Provide the [x, y] coordinate of the cell's center where the given text is located.  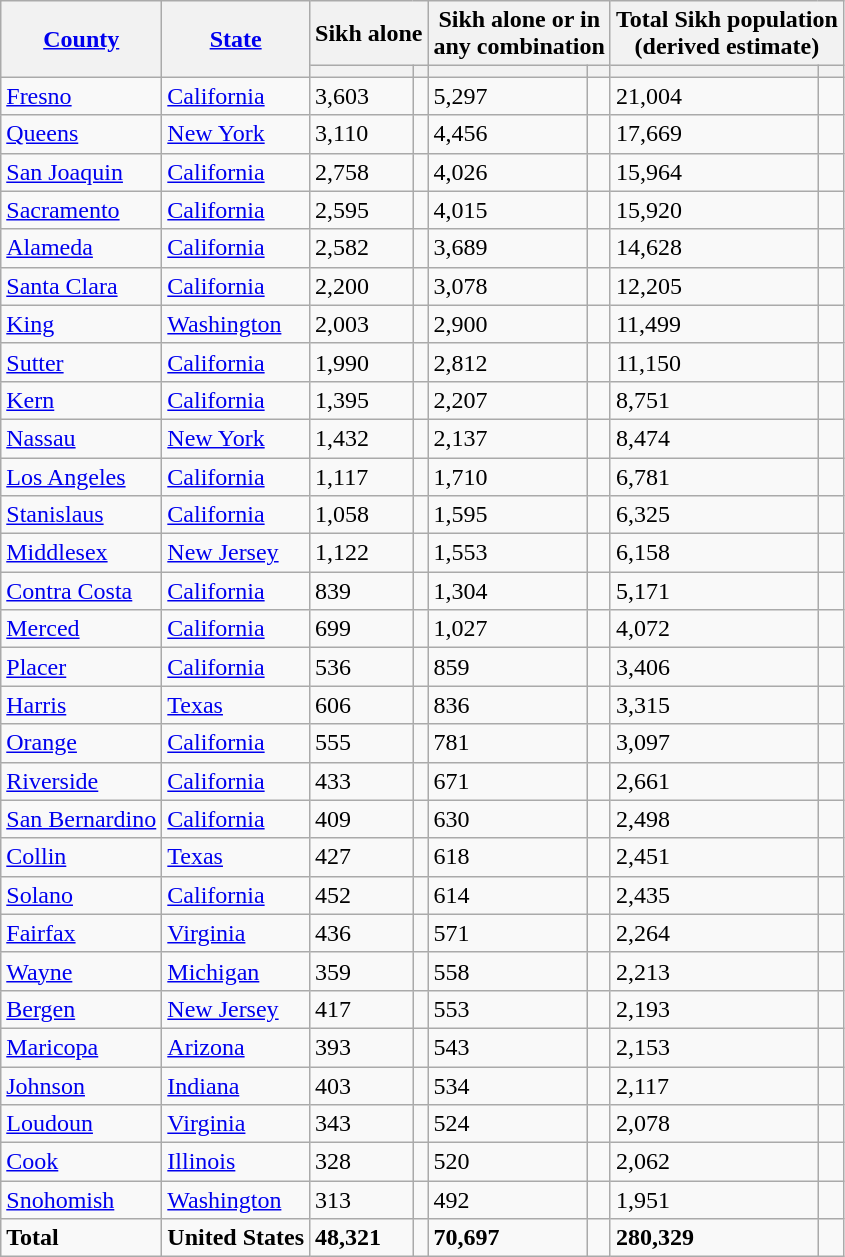
534 [508, 1085]
2,435 [714, 895]
1,304 [508, 591]
2,498 [714, 819]
1,595 [508, 515]
1,432 [362, 438]
11,150 [714, 362]
571 [508, 933]
8,751 [714, 400]
4,026 [508, 172]
Total [82, 1238]
2,661 [714, 781]
3,097 [714, 743]
County [82, 39]
558 [508, 971]
699 [362, 629]
1,553 [508, 553]
Collin [82, 857]
614 [508, 895]
343 [362, 1124]
2,213 [714, 971]
836 [508, 705]
15,964 [714, 172]
Harris [82, 705]
536 [362, 667]
Sacramento [82, 210]
436 [362, 933]
Merced [82, 629]
Snohomish [82, 1200]
618 [508, 857]
839 [362, 591]
Middlesex [82, 553]
5,171 [714, 591]
Alameda [82, 248]
2,062 [714, 1162]
524 [508, 1124]
427 [362, 857]
1,058 [362, 515]
393 [362, 1047]
6,158 [714, 553]
Sutter [82, 362]
Michigan [236, 971]
3,689 [508, 248]
14,628 [714, 248]
4,015 [508, 210]
4,456 [508, 134]
70,697 [508, 1238]
2,200 [362, 286]
671 [508, 781]
2,264 [714, 933]
1,027 [508, 629]
48,321 [362, 1238]
11,499 [714, 324]
492 [508, 1200]
15,920 [714, 210]
543 [508, 1047]
6,781 [714, 477]
781 [508, 743]
452 [362, 895]
8,474 [714, 438]
1,395 [362, 400]
12,205 [714, 286]
Fresno [82, 96]
Indiana [236, 1085]
313 [362, 1200]
630 [508, 819]
3,603 [362, 96]
2,900 [508, 324]
Nassau [82, 438]
359 [362, 971]
17,669 [714, 134]
2,193 [714, 1009]
5,297 [508, 96]
Contra Costa [82, 591]
4,072 [714, 629]
United States [236, 1238]
2,078 [714, 1124]
Los Angeles [82, 477]
Queens [82, 134]
Stanislaus [82, 515]
606 [362, 705]
2,153 [714, 1047]
433 [362, 781]
Johnson [82, 1085]
San Joaquin [82, 172]
Sikh alone or inany combination [519, 34]
State [236, 39]
1,951 [714, 1200]
Solano [82, 895]
Placer [82, 667]
417 [362, 1009]
328 [362, 1162]
Maricopa [82, 1047]
Santa Clara [82, 286]
3,315 [714, 705]
Total Sikh population(derived estimate) [726, 34]
Bergen [82, 1009]
409 [362, 819]
Arizona [236, 1047]
Illinois [236, 1162]
403 [362, 1085]
2,207 [508, 400]
King [82, 324]
280,329 [714, 1238]
2,451 [714, 857]
555 [362, 743]
Fairfax [82, 933]
Riverside [82, 781]
Kern [82, 400]
2,812 [508, 362]
3,110 [362, 134]
3,078 [508, 286]
859 [508, 667]
Loudoun [82, 1124]
1,117 [362, 477]
3,406 [714, 667]
2,137 [508, 438]
2,758 [362, 172]
520 [508, 1162]
2,117 [714, 1085]
21,004 [714, 96]
San Bernardino [82, 819]
553 [508, 1009]
1,122 [362, 553]
Wayne [82, 971]
2,595 [362, 210]
6,325 [714, 515]
Cook [82, 1162]
Sikh alone [369, 34]
Orange [82, 743]
1,710 [508, 477]
2,003 [362, 324]
2,582 [362, 248]
1,990 [362, 362]
